Extract the [X, Y] coordinate from the center of the cell holding the provided text.  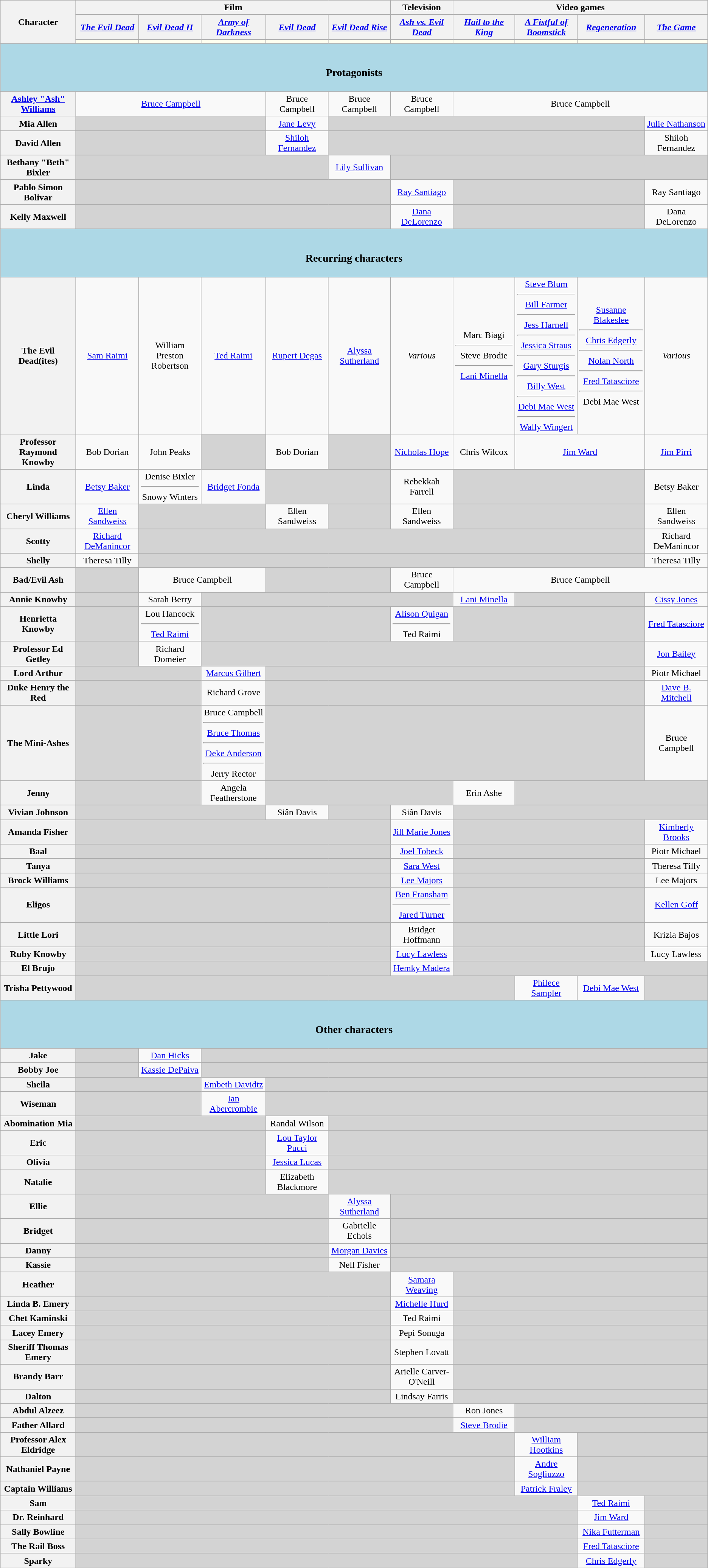
Eligos [38, 905]
Ian Abercrombie [234, 1104]
William Preston Robertson [170, 356]
Shelly [38, 560]
Cheryl Williams [38, 516]
Recurring characters [354, 253]
Morgan Davies [359, 1250]
Joel Tobeck [422, 851]
Elizabeth Blackmore [297, 1182]
Lou Taylor Pucci [297, 1143]
Abomination Mia [38, 1123]
Father Allard [38, 1425]
El Brujo [38, 968]
Abdul Alzeez [38, 1411]
Bridget [38, 1231]
Lani Minella [484, 599]
Embeth Davidtz [234, 1084]
Army of Darkness [234, 27]
Lord Arthur [38, 673]
Steve BlumBill FarmerJess HarnellJessica StrausGary SturgisBilly WestDebi Mae WestWally Wingert [546, 356]
Ash vs. Evil Dead [422, 27]
Jill Marie Jones [422, 832]
Tanya [38, 866]
Dan Hicks [170, 1055]
Evil Dead II [170, 27]
Other characters [354, 1024]
Jessica Lucas [297, 1162]
Kassie DePaiva [170, 1070]
Ruby Knowby [38, 954]
Nathaniel Payne [38, 1469]
Sam Raimi [107, 356]
Eric [38, 1143]
Television [422, 8]
Samara Weaving [422, 1284]
Philece Sampler [546, 988]
Randal Wilson [297, 1123]
Jon Bailey [676, 653]
Susanne BlakesleeChris EdgerlyNolan NorthFred TatascioreDebi Mae West [611, 356]
Bridget Hoffmann [422, 935]
Sheila [38, 1084]
Arielle Carver-O'Neill [422, 1377]
Chris Edgerly [611, 1560]
Pepi Sonuga [422, 1332]
John Peaks [170, 452]
Gabrielle Echols [359, 1231]
Sparky [38, 1560]
Alison QuiganTed Raimi [422, 624]
Bad/Evil Ash [38, 580]
Sam [38, 1503]
Julie Nathanson [676, 123]
William Hootkins [546, 1444]
Annie Knowby [38, 599]
Linda [38, 487]
Marcus Gilbert [234, 673]
Regeneration [611, 27]
Sheriff Thomas Emery [38, 1352]
Bethany "Beth" Bixler [38, 167]
Erin Ashe [484, 793]
Ashley "Ash" Williams [38, 104]
Evil Dead Rise [359, 27]
Chet Kaminski [38, 1318]
Professor Alex Eldridge [38, 1444]
Hemky Madera [422, 968]
Dalton [38, 1396]
Sara West [422, 866]
Kellen Goff [676, 905]
Protagonists [354, 67]
Dave B. Mitchell [676, 693]
Professor Ed Getley [38, 653]
Marc BiagiSteve BrodieLani Minella [484, 356]
Angela Featherstone [234, 793]
Michelle Hurd [422, 1304]
Jake [38, 1055]
Lacey Emery [38, 1332]
Nicholas Hope [422, 452]
Captain Williams [38, 1489]
Film [233, 8]
Denise BixlerSnowy Winters [170, 487]
The Evil Dead(ites) [38, 356]
Brock Williams [38, 880]
Lou HancockTed Raimi [170, 624]
Ben FranshamJared Turner [422, 905]
Video games [580, 8]
David Allen [38, 143]
Rupert Degas [297, 356]
Ron Jones [484, 1411]
Hail to the King [484, 27]
Natalie [38, 1182]
Bruce CampbellBruce ThomasDeke AndersonJerry Rector [234, 743]
The Game [676, 27]
Kimberly Brooks [676, 832]
Jim Pirri [676, 452]
Steve Brodie [484, 1425]
Andre Sogliuzzo [546, 1469]
Jenny [38, 793]
The Rail Boss [38, 1546]
Vivian Johnson [38, 813]
Trisha Pettywood [38, 988]
Kelly Maxwell [38, 216]
Stephen Lovatt [422, 1352]
Ellie [38, 1206]
Little Lori [38, 935]
Richard Domeier [170, 653]
Richard Grove [234, 693]
Chris Wilcox [484, 452]
Scotty [38, 541]
Character [38, 22]
Kassie [38, 1265]
Nell Fisher [359, 1265]
Sally Bowline [38, 1532]
Mia Allen [38, 123]
A Fistful of Boomstick [546, 27]
Rebekkah Farrell [422, 487]
Pablo Simon Bolivar [38, 192]
Patrick Fraley [546, 1489]
Duke Henry the Red [38, 693]
Sarah Berry [170, 599]
Debi Mae West [611, 988]
The Evil Dead [107, 27]
Heather [38, 1284]
Olivia [38, 1162]
Linda B. Emery [38, 1304]
Lindsay Farris [422, 1396]
Bridget Fonda [234, 487]
Krizia Bajos [676, 935]
Lily Sullivan [359, 167]
Wiseman [38, 1104]
Amanda Fisher [38, 832]
Nika Futterman [611, 1532]
Henrietta Knowby [38, 624]
The Mini-Ashes [38, 743]
Cissy Jones [676, 599]
Danny [38, 1250]
Professor Raymond Knowby [38, 452]
Bobby Joe [38, 1070]
Brandy Barr [38, 1377]
Baal [38, 851]
Jane Levy [297, 123]
Evil Dead [297, 27]
Dr. Reinhard [38, 1517]
